Output the (x, y) coordinate of the center of the cell containing the given text.  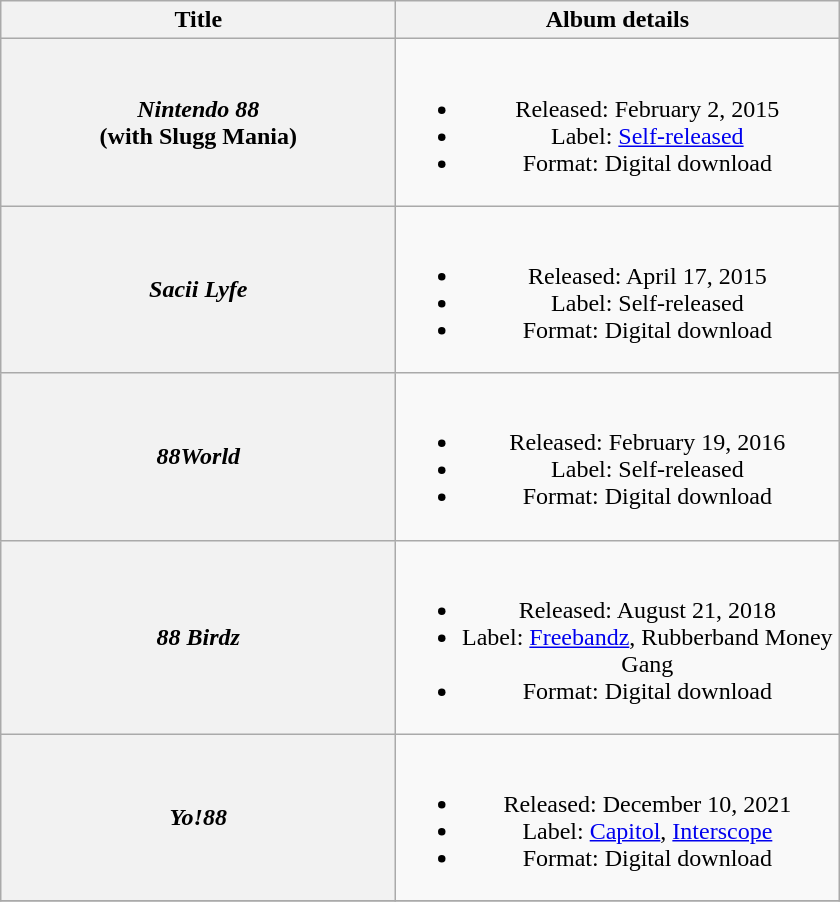
Released: February 2, 2015Label: Self-releasedFormat: Digital download (618, 122)
Album details (618, 20)
Released: December 10, 2021Label: Capitol, InterscopeFormat: Digital download (618, 818)
Released: August 21, 2018Label: Freebandz, Rubberband Money GangFormat: Digital download (618, 637)
Released: February 19, 2016Label: Self-releasedFormat: Digital download (618, 456)
Sacii Lyfe (198, 290)
Released: April 17, 2015Label: Self-releasedFormat: Digital download (618, 290)
Nintendo 88(with Slugg Mania) (198, 122)
88 Birdz (198, 637)
88World (198, 456)
Title (198, 20)
Yo!88 (198, 818)
